Extract the [x, y] coordinate from the center of the cell holding the provided text.  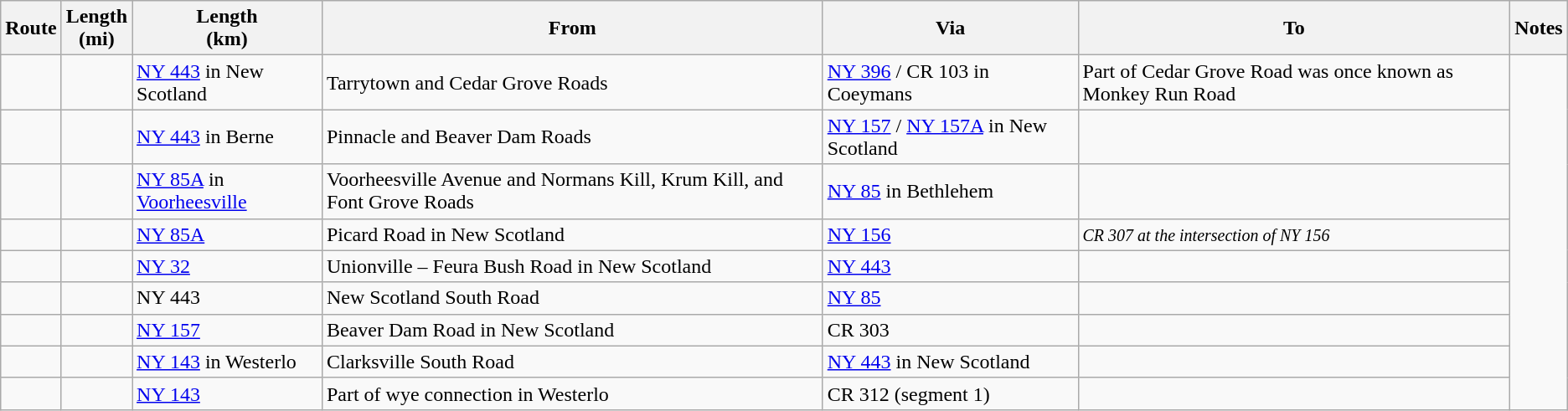
Part of wye connection in Westerlo [572, 393]
CR 303 [950, 330]
NY 443 in Berne [228, 137]
Voorheesville Avenue and Normans Kill, Krum Kill, and Font Grove Roads [572, 191]
NY 32 [228, 266]
New Scotland South Road [572, 298]
NY 157 / NY 157A in New Scotland [950, 137]
NY 396 / CR 103 in Coeymans [950, 82]
Clarksville South Road [572, 362]
Length(mi) [96, 28]
Notes [1539, 28]
Via [950, 28]
NY 157 [228, 330]
CR 307 at the intersection of NY 156 [1294, 234]
Route [31, 28]
Length(km) [228, 28]
Pinnacle and Beaver Dam Roads [572, 137]
Picard Road in New Scotland [572, 234]
To [1294, 28]
NY 85A [228, 234]
Tarrytown and Cedar Grove Roads [572, 82]
NY 143 [228, 393]
NY 85A in Voorheesville [228, 191]
CR 312 (segment 1) [950, 393]
Part of Cedar Grove Road was once known as Monkey Run Road [1294, 82]
Unionville – Feura Bush Road in New Scotland [572, 266]
NY 143 in Westerlo [228, 362]
From [572, 28]
Beaver Dam Road in New Scotland [572, 330]
NY 85 in Bethlehem [950, 191]
NY 85 [950, 298]
NY 156 [950, 234]
